Output the (x, y) coordinate of the center of the cell containing the given text.  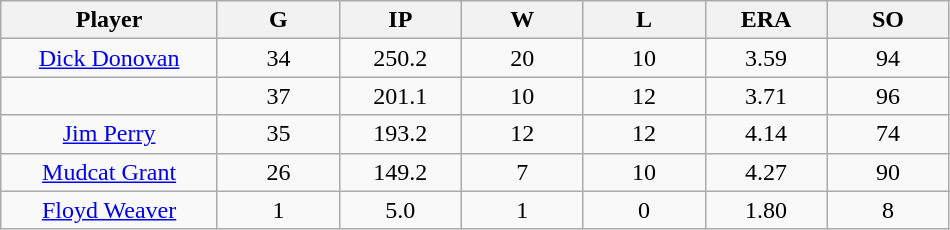
201.1 (400, 96)
Player (110, 20)
250.2 (400, 58)
37 (278, 96)
26 (278, 172)
5.0 (400, 210)
Dick Donovan (110, 58)
L (644, 20)
W (522, 20)
90 (888, 172)
G (278, 20)
35 (278, 134)
ERA (766, 20)
IP (400, 20)
3.59 (766, 58)
Mudcat Grant (110, 172)
0 (644, 210)
74 (888, 134)
7 (522, 172)
149.2 (400, 172)
SO (888, 20)
4.14 (766, 134)
34 (278, 58)
8 (888, 210)
1.80 (766, 210)
96 (888, 96)
94 (888, 58)
20 (522, 58)
Floyd Weaver (110, 210)
193.2 (400, 134)
4.27 (766, 172)
3.71 (766, 96)
Jim Perry (110, 134)
